Extract the [X, Y] coordinate from the center of the cell holding the provided text.  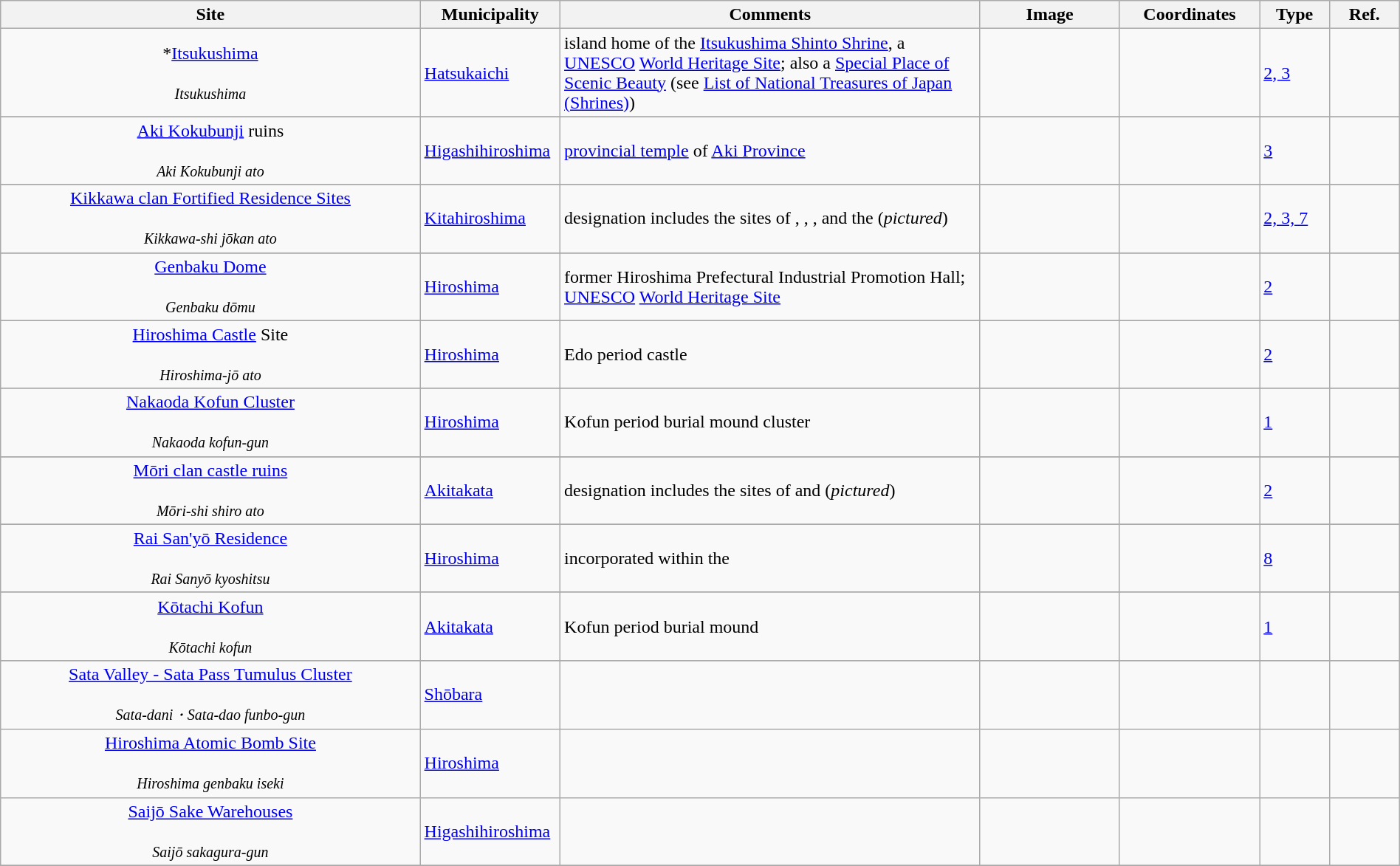
Kitahiroshima [490, 219]
Mōri clan castle ruinsMōri-shi shiro ato [210, 490]
Nakaoda Kofun ClusterNakaoda kofun-gun [210, 422]
Sata Valley - Sata Pass Tumulus ClusterSata-dani・Sata-dao funbo-gun [210, 695]
Shōbara [490, 695]
designation includes the sites of , , , and the (pictured) [770, 219]
Kōtachi KofunKōtachi kofun [210, 626]
Hatsukaichi [490, 72]
Hiroshima Castle SiteHiroshima-jō ato [210, 354]
3 [1295, 151]
8 [1295, 558]
Municipality [490, 15]
Saijō Sake WarehousesSaijō sakagura-gun [210, 831]
2, 3 [1295, 72]
Hiroshima Atomic Bomb SiteHiroshima genbaku iseki [210, 763]
2, 3, 7 [1295, 219]
Kofun period burial mound [770, 626]
Kikkawa clan Fortified Residence SitesKikkawa-shi jōkan ato [210, 219]
incorporated within the [770, 558]
Ref. [1365, 15]
Site [210, 15]
provincial temple of Aki Province [770, 151]
Genbaku DomeGenbaku dōmu [210, 286]
Coordinates [1189, 15]
Edo period castle [770, 354]
Kofun period burial mound cluster [770, 422]
Image [1050, 15]
designation includes the sites of and (pictured) [770, 490]
Rai San'yō ResidenceRai Sanyō kyoshitsu [210, 558]
Aki Kokubunji ruinsAki Kokubunji ato [210, 151]
former Hiroshima Prefectural Industrial Promotion Hall; UNESCO World Heritage Site [770, 286]
Type [1295, 15]
Comments [770, 15]
*ItsukushimaItsukushima [210, 72]
